Identify which cell holds the provided text, then report its [X, Y] central coordinate. 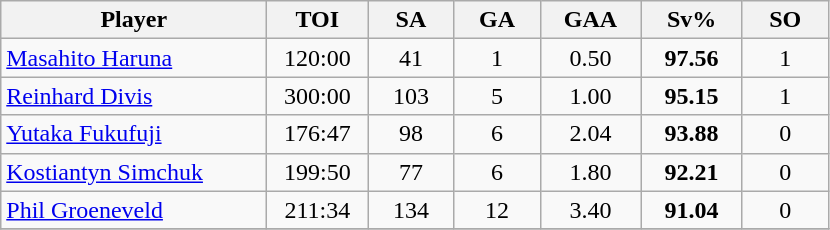
93.88 [692, 134]
199:50 [318, 172]
0.50 [590, 58]
Yutaka Fukufuji [134, 134]
91.04 [692, 210]
5 [497, 96]
Sv% [692, 20]
12 [497, 210]
176:47 [318, 134]
Kostiantyn Simchuk [134, 172]
TOI [318, 20]
2.04 [590, 134]
41 [411, 58]
1.00 [590, 96]
120:00 [318, 58]
Masahito Haruna [134, 58]
1.80 [590, 172]
97.56 [692, 58]
300:00 [318, 96]
Player [134, 20]
SA [411, 20]
92.21 [692, 172]
134 [411, 210]
3.40 [590, 210]
GAA [590, 20]
103 [411, 96]
GA [497, 20]
Phil Groeneveld [134, 210]
SO [785, 20]
98 [411, 134]
211:34 [318, 210]
95.15 [692, 96]
77 [411, 172]
Reinhard Divis [134, 96]
